Pinpoint the cell where the given text exists, returning its (X, Y) midpoint coordinate. 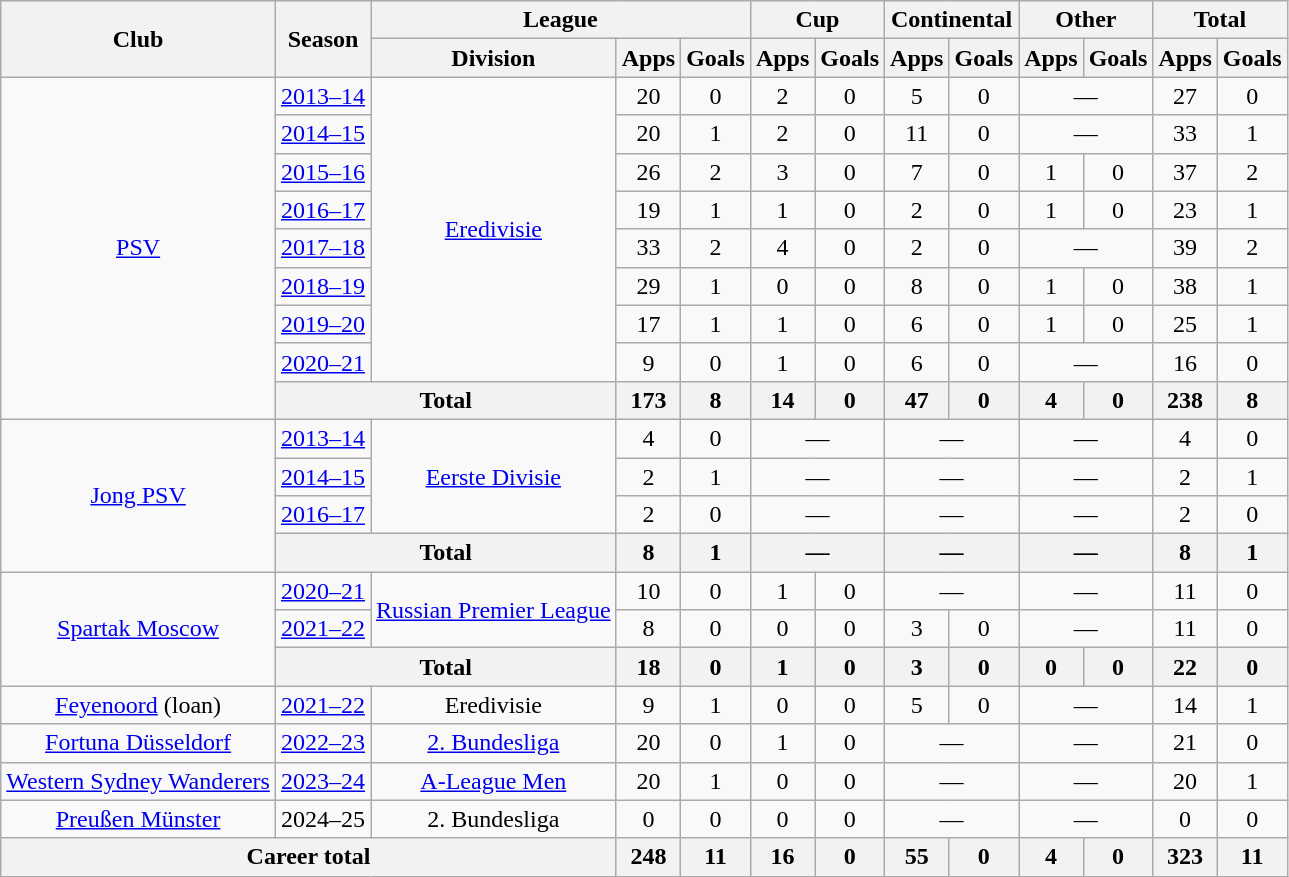
2018–19 (322, 286)
10 (648, 591)
2022–23 (322, 743)
17 (648, 324)
26 (648, 172)
7 (917, 172)
PSV (138, 248)
23 (1185, 210)
Club (138, 39)
Spartak Moscow (138, 629)
248 (648, 857)
47 (917, 400)
25 (1185, 324)
37 (1185, 172)
39 (1185, 248)
Season (322, 39)
27 (1185, 96)
38 (1185, 286)
22 (1185, 667)
Russian Premier League (493, 610)
173 (648, 400)
Division (493, 58)
21 (1185, 743)
Other (1086, 20)
League (560, 20)
2019–20 (322, 324)
18 (648, 667)
29 (648, 286)
323 (1185, 857)
Continental (952, 20)
Eerste Divisie (493, 476)
238 (1185, 400)
A-League Men (493, 781)
19 (648, 210)
Preußen Münster (138, 819)
Fortuna Düsseldorf (138, 743)
2017–18 (322, 248)
Western Sydney Wanderers (138, 781)
Feyenoord (loan) (138, 705)
55 (917, 857)
2015–16 (322, 172)
Cup (817, 20)
Career total (308, 857)
2024–25 (322, 819)
Jong PSV (138, 495)
2023–24 (322, 781)
